Identify which cell holds the provided text, then report its [x, y] central coordinate. 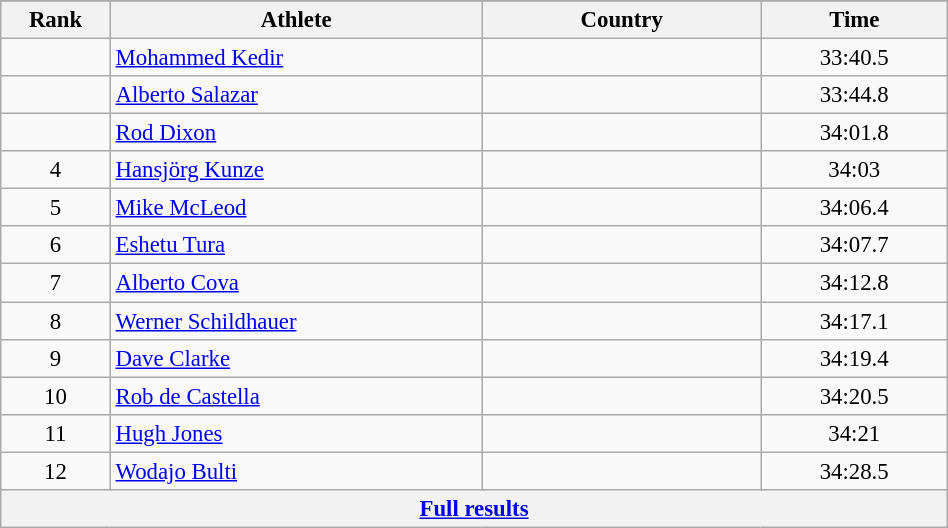
34:17.1 [854, 321]
Eshetu Tura [296, 245]
Country [622, 20]
Rob de Castella [296, 396]
34:28.5 [854, 471]
12 [56, 471]
33:40.5 [854, 58]
5 [56, 208]
34:20.5 [854, 396]
9 [56, 358]
Hansjörg Kunze [296, 170]
Rank [56, 20]
10 [56, 396]
Alberto Salazar [296, 95]
34:06.4 [854, 208]
Alberto Cova [296, 283]
Full results [474, 509]
Hugh Jones [296, 433]
34:07.7 [854, 245]
6 [56, 245]
34:19.4 [854, 358]
Werner Schildhauer [296, 321]
Athlete [296, 20]
8 [56, 321]
4 [56, 170]
Dave Clarke [296, 358]
11 [56, 433]
34:03 [854, 170]
Time [854, 20]
Mohammed Kedir [296, 58]
7 [56, 283]
Rod Dixon [296, 133]
34:12.8 [854, 283]
34:21 [854, 433]
Wodajo Bulti [296, 471]
33:44.8 [854, 95]
Mike McLeod [296, 208]
34:01.8 [854, 133]
